Return [x, y] of the center of cell containing provided text 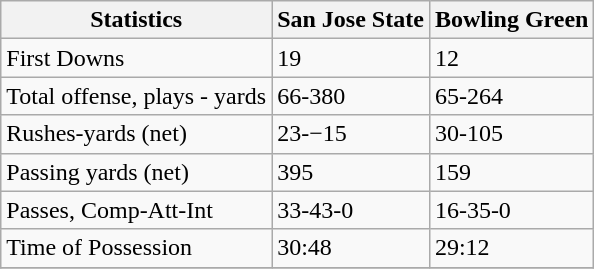
Passes, Comp-Att-Int [136, 210]
Statistics [136, 20]
Rushes-yards (net) [136, 134]
First Downs [136, 58]
23-−15 [351, 134]
29:12 [512, 248]
Bowling Green [512, 20]
33-43-0 [351, 210]
65-264 [512, 96]
30:48 [351, 248]
30-105 [512, 134]
66-380 [351, 96]
Total offense, plays - yards [136, 96]
395 [351, 172]
12 [512, 58]
Passing yards (net) [136, 172]
159 [512, 172]
16-35-0 [512, 210]
19 [351, 58]
Time of Possession [136, 248]
San Jose State [351, 20]
